Return the (X, Y) coordinate for the center point of the cell that contains the specified text.  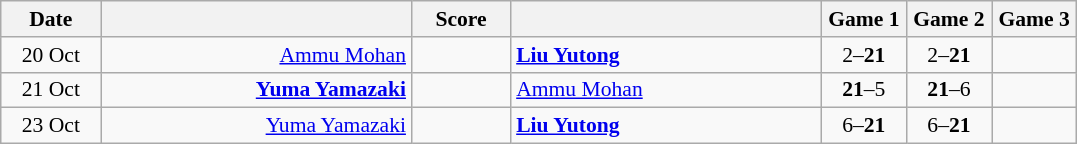
21–5 (864, 90)
Score (461, 19)
23 Oct (51, 126)
21–6 (948, 90)
Date (51, 19)
Game 1 (864, 19)
20 Oct (51, 55)
Game 3 (1034, 19)
Game 2 (948, 19)
21 Oct (51, 90)
